Return the (x, y) coordinate for the center point of the cell that contains the specified text.  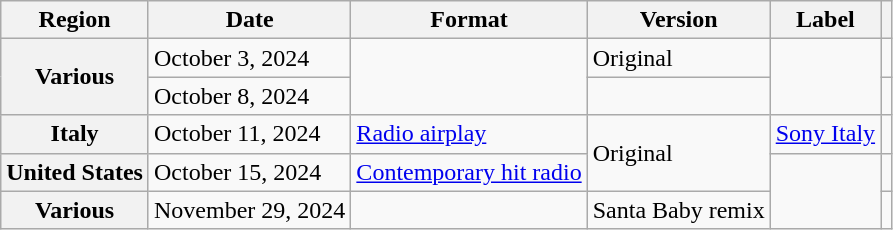
Contemporary hit radio (469, 172)
November 29, 2024 (249, 210)
Santa Baby remix (678, 210)
October 3, 2024 (249, 58)
Region (75, 20)
Version (678, 20)
Italy (75, 134)
United States (75, 172)
Radio airplay (469, 134)
Sony Italy (825, 134)
October 15, 2024 (249, 172)
Date (249, 20)
October 8, 2024 (249, 96)
October 11, 2024 (249, 134)
Format (469, 20)
Label (825, 20)
